Find where the given text appears and provide that cell's center as [x, y] coordinate. 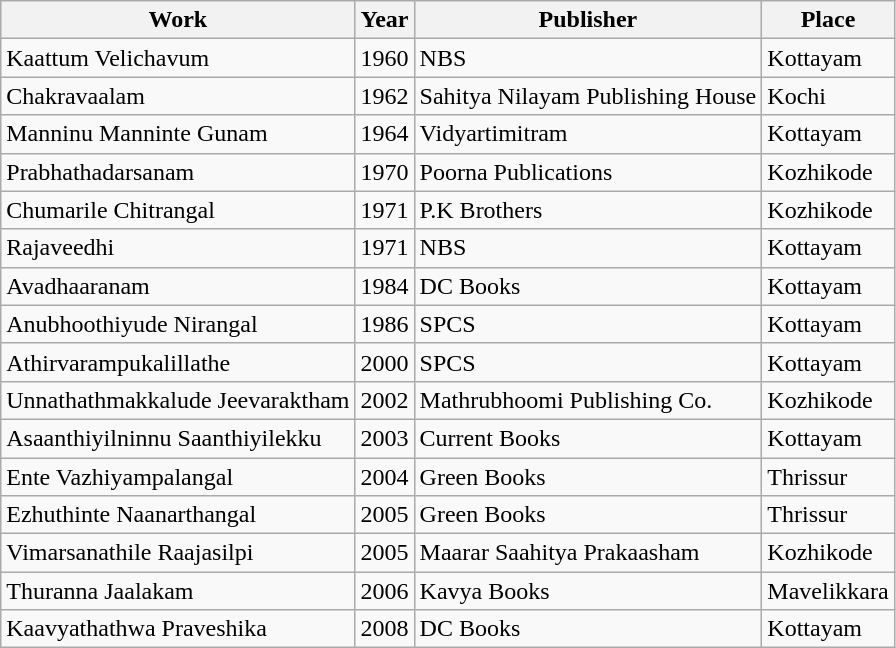
Thuranna Jaalakam [178, 591]
Mathrubhoomi Publishing Co. [588, 400]
Kaavyathathwa Praveshika [178, 629]
Chumarile Chitrangal [178, 210]
Anubhoothiyude Nirangal [178, 324]
Athirvarampukalillathe [178, 362]
1986 [384, 324]
Year [384, 20]
Maarar Saahitya Prakaasham [588, 553]
Ezhuthinte Naanarthangal [178, 515]
Rajaveedhi [178, 248]
Publisher [588, 20]
Kavya Books [588, 591]
Ente Vazhiyampalangal [178, 477]
Work [178, 20]
Asaanthiyilninnu Saanthiyilekku [178, 438]
1962 [384, 96]
Sahitya Nilayam Publishing House [588, 96]
Prabhathadarsanam [178, 172]
P.K Brothers [588, 210]
Place [828, 20]
1960 [384, 58]
Mavelikkara [828, 591]
2002 [384, 400]
Unnathathmakkalude Jeevaraktham [178, 400]
1970 [384, 172]
1984 [384, 286]
Avadhaaranam [178, 286]
1964 [384, 134]
2003 [384, 438]
Current Books [588, 438]
Kaattum Velichavum [178, 58]
Kochi [828, 96]
2004 [384, 477]
Poorna Publications [588, 172]
2000 [384, 362]
Vimarsanathile Raajasilpi [178, 553]
2006 [384, 591]
Manninu Manninte Gunam [178, 134]
Vidyartimitram [588, 134]
2008 [384, 629]
Chakravaalam [178, 96]
